Provide the (X, Y) coordinate of the cell's center where the given text is located.  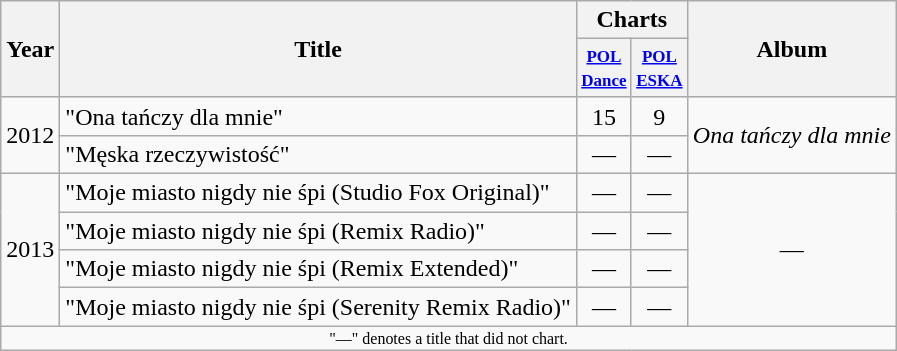
Year (30, 50)
Title (318, 50)
15 (604, 116)
Charts (632, 20)
"Moje miasto nigdy nie śpi (Remix Extended)" (318, 269)
"Moje miasto nigdy nie śpi (Remix Radio)" (318, 231)
9 (659, 116)
POLESKA (659, 68)
"Moje miasto nigdy nie śpi (Studio Fox Original)" (318, 193)
"Moje miasto nigdy nie śpi (Serenity Remix Radio)" (318, 307)
2012 (30, 135)
"—" denotes a title that did not chart. (449, 338)
"Ona tańczy dla mnie" (318, 116)
POLDance (604, 68)
Ona tańczy dla mnie (792, 135)
Album (792, 50)
"Męska rzeczywistość" (318, 154)
2013 (30, 250)
